Scan for the cell matching the given text and deliver its [X, Y] coordinate at center. 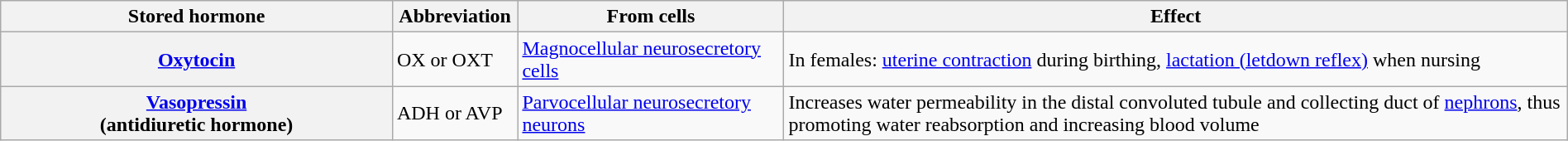
Abbreviation [455, 17]
Magnocellular neurosecretory cells [651, 60]
Vasopressin (antidiuretic hormone) [197, 113]
ADH or AVP [455, 113]
From cells [651, 17]
OX or OXT [455, 60]
Stored hormone [197, 17]
Oxytocin [197, 60]
Parvocellular neurosecretory neurons [651, 113]
In females: uterine contraction during birthing, lactation (letdown reflex) when nursing [1176, 60]
Effect [1176, 17]
